Extract the (X, Y) coordinate from the center of the cell holding the provided text.  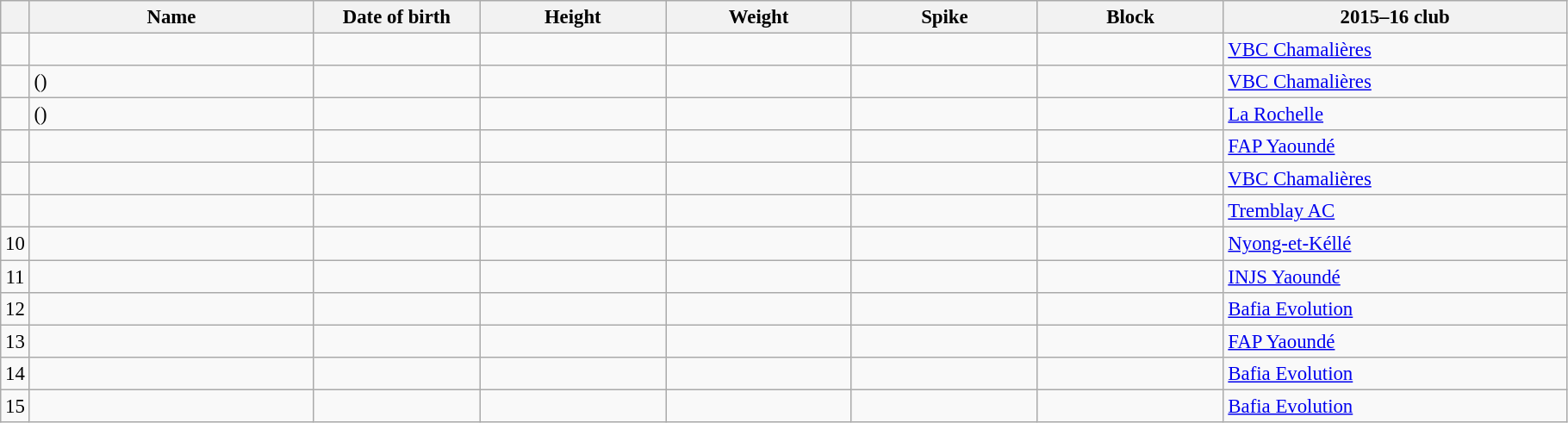
15 (16, 406)
12 (16, 308)
INJS Yaoundé (1395, 277)
Spike (944, 17)
Block (1130, 17)
Weight (759, 17)
11 (16, 277)
13 (16, 341)
Date of birth (396, 17)
Height (573, 17)
Name (171, 17)
La Rochelle (1395, 115)
10 (16, 244)
Tremblay AC (1395, 211)
14 (16, 373)
2015–16 club (1395, 17)
Nyong-et-Kéllé (1395, 244)
